Detect which cell encompasses the target text, then output its [X, Y] center coordinate. 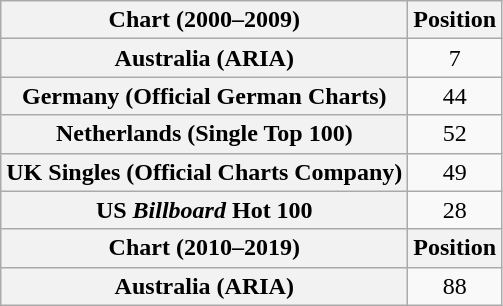
Germany (Official German Charts) [204, 96]
UK Singles (Official Charts Company) [204, 172]
88 [455, 286]
Netherlands (Single Top 100) [204, 134]
28 [455, 210]
7 [455, 58]
49 [455, 172]
52 [455, 134]
US Billboard Hot 100 [204, 210]
44 [455, 96]
Chart (2010–2019) [204, 248]
Chart (2000–2009) [204, 20]
